Provide the [x, y] coordinate of the cell's center where the given text is located.  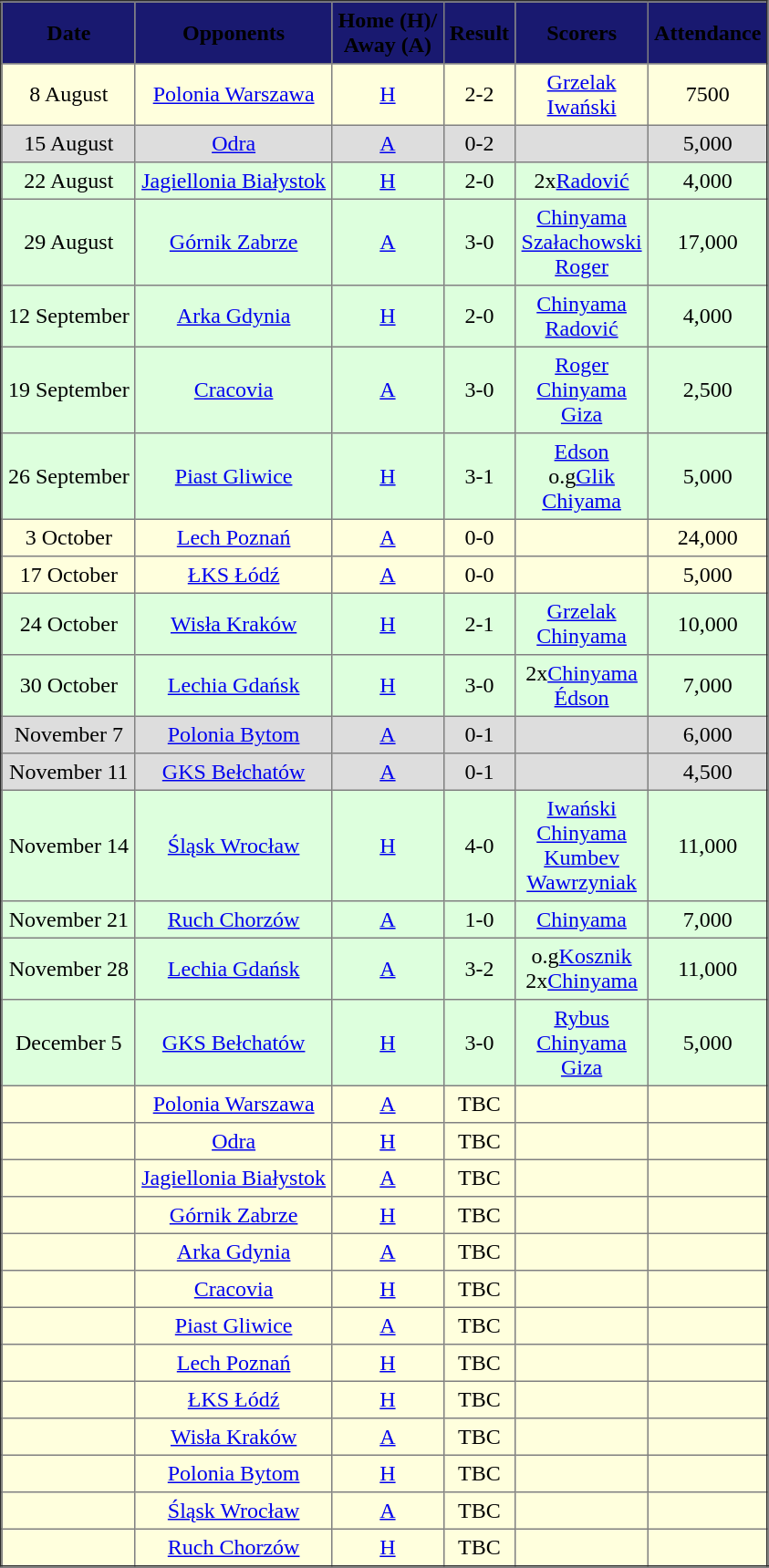
Roger Chinyama Giza [582, 389]
November 7 [69, 734]
15 August [69, 143]
2xRadović [582, 181]
November 14 [69, 846]
o.gKosznik 2xChinyama [582, 969]
17,000 [708, 242]
November 21 [69, 919]
November 11 [69, 772]
3-1 [480, 476]
Attendance [708, 33]
Chinyama Szałachowski Roger [582, 242]
12 September [69, 317]
Grzelak Iwański [582, 95]
Chinyama [582, 919]
6,000 [708, 734]
1-0 [480, 919]
7500 [708, 95]
17 October [69, 575]
24 October [69, 624]
Rybus Chinyama Giza [582, 1043]
2-2 [480, 95]
Home (H)/ Away (A) [388, 33]
Iwański Chinyama Kumbev Wawrzyniak [582, 846]
10,000 [708, 624]
Opponents [234, 33]
4,500 [708, 772]
2xChinyama Édson [582, 686]
Result [480, 33]
4-0 [480, 846]
19 September [69, 389]
29 August [69, 242]
Scorers [582, 33]
0-2 [480, 143]
8 August [69, 95]
3 October [69, 537]
Date [69, 33]
December 5 [69, 1043]
Grzelak Chinyama [582, 624]
26 September [69, 476]
22 August [69, 181]
Chinyama Radović [582, 317]
2-1 [480, 624]
3-2 [480, 969]
30 October [69, 686]
24,000 [708, 537]
November 28 [69, 969]
2,500 [708, 389]
Edson o.gGlik Chiyama [582, 476]
